Return [x, y] of the center of cell containing provided text 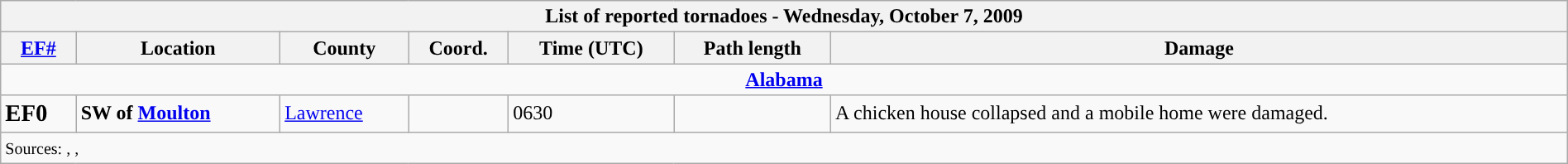
Path length [753, 48]
0630 [591, 113]
Sources: , , [784, 147]
A chicken house collapsed and a mobile home were damaged. [1199, 113]
SW of Moulton [179, 113]
Alabama [784, 80]
Time (UTC) [591, 48]
Damage [1199, 48]
EF# [38, 48]
Coord. [458, 48]
Lawrence [344, 113]
EF0 [38, 113]
County [344, 48]
Location [179, 48]
List of reported tornadoes - Wednesday, October 7, 2009 [784, 17]
